Locate the cell with the specified text and output its [x, y] center coordinate. 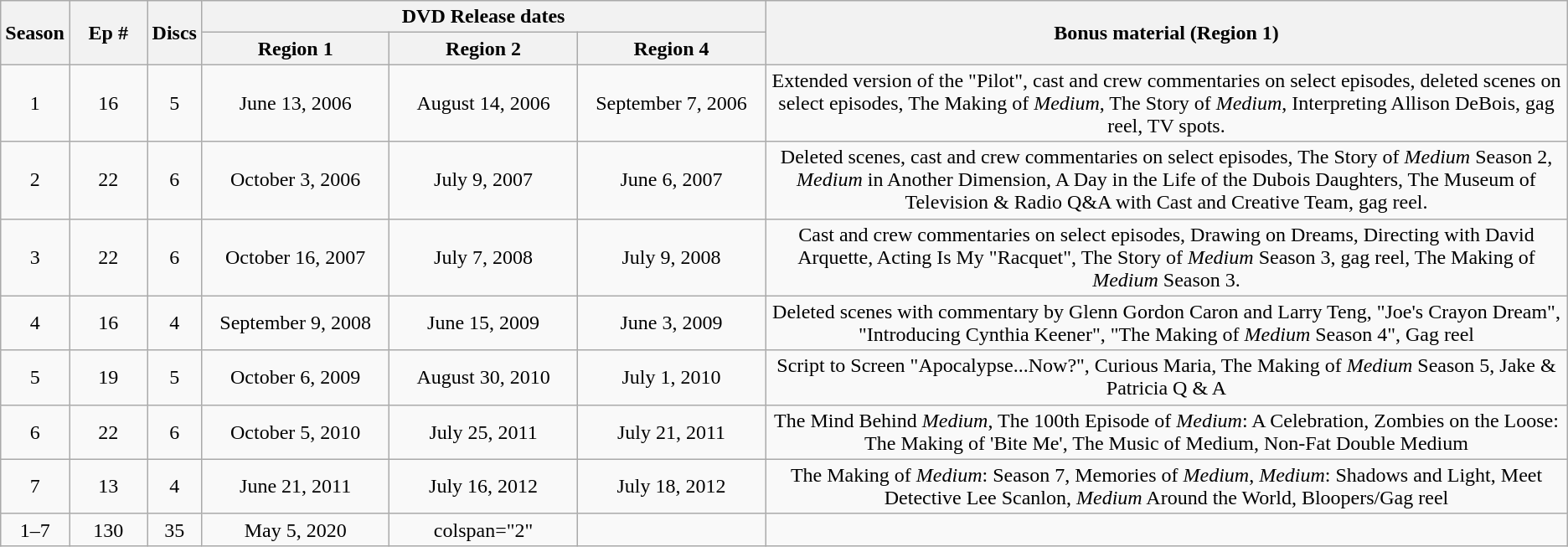
July 16, 2012 [483, 486]
July 25, 2011 [483, 432]
Script to Screen "Apocalypse...Now?", Curious Maria, The Making of Medium Season 5, Jake & Patricia Q & A [1167, 377]
colspan="2" [483, 529]
DVD Release dates [482, 17]
October 5, 2010 [295, 432]
September 7, 2006 [671, 103]
June 6, 2007 [671, 180]
1–7 [35, 529]
October 3, 2006 [295, 180]
Ep # [108, 33]
July 18, 2012 [671, 486]
August 30, 2010 [483, 377]
35 [174, 529]
July 1, 2010 [671, 377]
July 9, 2008 [671, 257]
Region 2 [483, 49]
May 5, 2020 [295, 529]
13 [108, 486]
3 [35, 257]
Bonus material (Region 1) [1167, 33]
Discs [174, 33]
7 [35, 486]
July 7, 2008 [483, 257]
Region 4 [671, 49]
1 [35, 103]
October 6, 2009 [295, 377]
September 9, 2008 [295, 323]
19 [108, 377]
June 15, 2009 [483, 323]
Region 1 [295, 49]
June 21, 2011 [295, 486]
130 [108, 529]
June 3, 2009 [671, 323]
The Making of Medium: Season 7, Memories of Medium, Medium: Shadows and Light, Meet Detective Lee Scanlon, Medium Around the World, Bloopers/Gag reel [1167, 486]
July 21, 2011 [671, 432]
June 13, 2006 [295, 103]
2 [35, 180]
August 14, 2006 [483, 103]
October 16, 2007 [295, 257]
July 9, 2007 [483, 180]
Season [35, 33]
